Find where the given text appears and provide that cell's center as [x, y] coordinate. 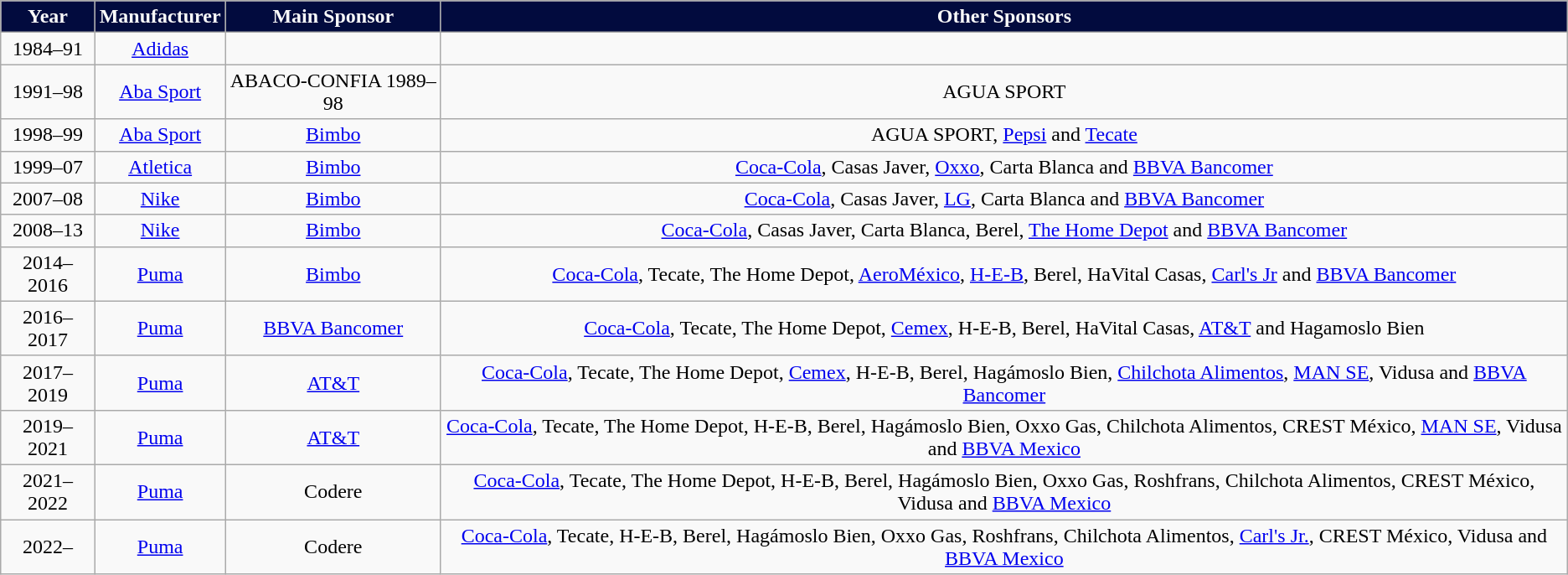
Coca-Cola, Tecate, The Home Depot, AeroMéxico, H-E-B, Berel, HaVital Casas, Carl's Jr and BBVA Bancomer [1003, 273]
Coca-Cola, Tecate, The Home Depot, Cemex, H-E-B, Berel, HaVital Casas, AT&T and Hagamoslo Bien [1003, 329]
Main Sponsor [333, 17]
Year [48, 17]
2016–2017 [48, 329]
1991–98 [48, 92]
Manufacturer [160, 17]
1999–07 [48, 167]
Adidas [160, 49]
BBVA Bancomer [333, 329]
Coca-Cola, Tecate, The Home Depot, H-E-B, Berel, Hagámoslo Bien, Oxxo Gas, Chilchota Alimentos, CREST México, MAN SE, Vidusa and BBVA Mexico [1003, 438]
AGUA SPORT [1003, 92]
2021–2022 [48, 491]
1998–99 [48, 135]
2007–08 [48, 199]
Coca-Cola, Tecate, The Home Depot, H-E-B, Berel, Hagámoslo Bien, Oxxo Gas, Roshfrans, Chilchota Alimentos, CREST México, Vidusa and BBVA Mexico [1003, 491]
2014–2016 [48, 273]
2019–2021 [48, 438]
2008–13 [48, 231]
Coca-Cola, Casas Javer, Oxxo, Carta Blanca and BBVA Bancomer [1003, 167]
1984–91 [48, 49]
Coca-Cola, Tecate, H-E-B, Berel, Hagámoslo Bien, Oxxo Gas, Roshfrans, Chilchota Alimentos, Carl's Jr., CREST México, Vidusa and BBVA Mexico [1003, 547]
ABACO-CONFIA 1989–98 [333, 92]
Coca-Cola, Casas Javer, Carta Blanca, Berel, The Home Depot and BBVA Bancomer [1003, 231]
Coca-Cola, Tecate, The Home Depot, Cemex, H-E-B, Berel, Hagámoslo Bien, Chilchota Alimentos, MAN SE, Vidusa and BBVA Bancomer [1003, 382]
Coca-Cola, Casas Javer, LG, Carta Blanca and BBVA Bancomer [1003, 199]
AGUA SPORT, Pepsi and Tecate [1003, 135]
Other Sponsors [1003, 17]
2022– [48, 547]
2017–2019 [48, 382]
Atletica [160, 167]
